Scan for the cell matching the given text and deliver its (X, Y) coordinate at center. 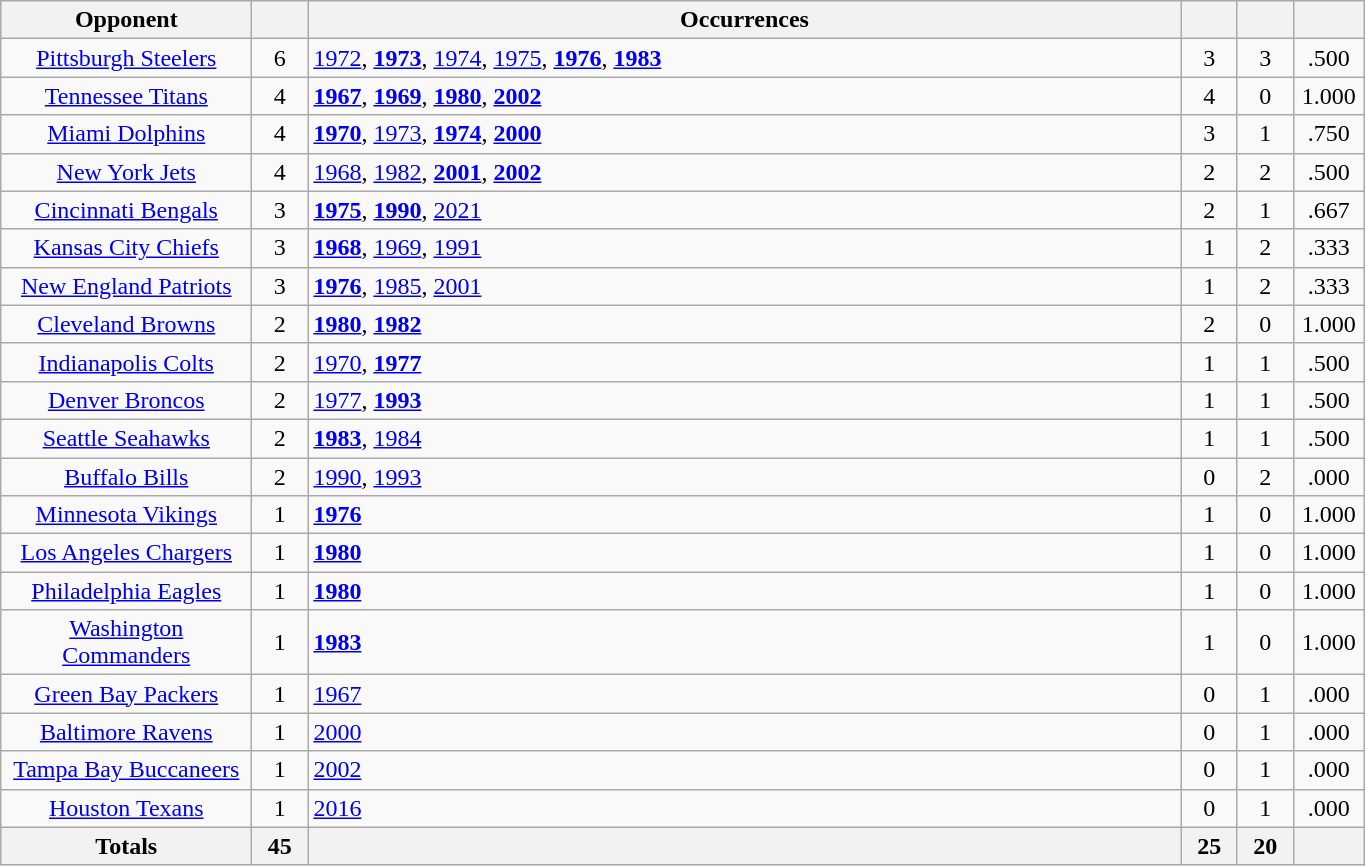
25 (1209, 846)
1967, 1969, 1980, 2002 (744, 96)
Minnesota Vikings (126, 515)
Seattle Seahawks (126, 438)
Totals (126, 846)
1983 (744, 642)
Washington Commanders (126, 642)
1967 (744, 694)
Los Angeles Chargers (126, 553)
20 (1265, 846)
1968, 1969, 1991 (744, 248)
1990, 1993 (744, 477)
Tampa Bay Buccaneers (126, 770)
Kansas City Chiefs (126, 248)
Occurrences (744, 20)
1975, 1990, 2021 (744, 210)
Philadelphia Eagles (126, 591)
2002 (744, 770)
1972, 1973, 1974, 1975, 1976, 1983 (744, 58)
Miami Dolphins (126, 134)
2000 (744, 732)
45 (280, 846)
1968, 1982, 2001, 2002 (744, 172)
Tennessee Titans (126, 96)
6 (280, 58)
.750 (1328, 134)
2016 (744, 808)
Indianapolis Colts (126, 362)
Baltimore Ravens (126, 732)
New England Patriots (126, 286)
1970, 1973, 1974, 2000 (744, 134)
1976 (744, 515)
Houston Texans (126, 808)
1977, 1993 (744, 400)
Denver Broncos (126, 400)
1970, 1977 (744, 362)
Cincinnati Bengals (126, 210)
New York Jets (126, 172)
Cleveland Browns (126, 324)
1983, 1984 (744, 438)
.667 (1328, 210)
Buffalo Bills (126, 477)
1976, 1985, 2001 (744, 286)
Green Bay Packers (126, 694)
Pittsburgh Steelers (126, 58)
1980, 1982 (744, 324)
Opponent (126, 20)
